Determine the [X, Y] coordinate at the center of the cell enclosing the given text.  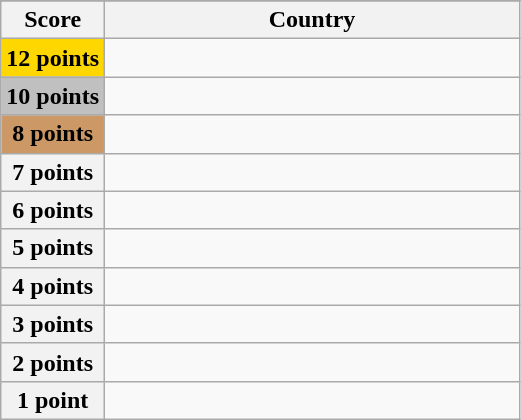
2 points [53, 362]
5 points [53, 248]
10 points [53, 96]
6 points [53, 210]
Country [312, 20]
8 points [53, 134]
1 point [53, 400]
4 points [53, 286]
12 points [53, 58]
Score [53, 20]
7 points [53, 172]
3 points [53, 324]
